Extract the (X, Y) coordinate from the center of the cell holding the provided text.  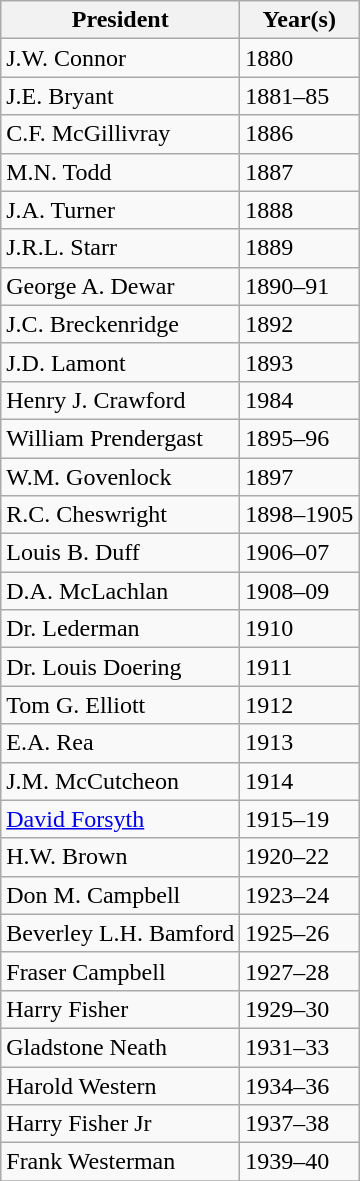
1890–91 (300, 286)
Henry J. Crawford (120, 400)
1939–40 (300, 1162)
H.W. Brown (120, 857)
J.E. Bryant (120, 96)
E.A. Rea (120, 743)
J.C. Breckenridge (120, 324)
1881–85 (300, 96)
Beverley L.H. Bamford (120, 933)
J.D. Lamont (120, 362)
1887 (300, 172)
1920–22 (300, 857)
1914 (300, 781)
Year(s) (300, 20)
1910 (300, 629)
R.C. Cheswright (120, 515)
1893 (300, 362)
1906–07 (300, 553)
Gladstone Neath (120, 1047)
W.M. Govenlock (120, 477)
David Forsyth (120, 819)
Harry Fisher (120, 1009)
William Prendergast (120, 438)
1889 (300, 248)
1886 (300, 134)
J.W. Connor (120, 58)
1892 (300, 324)
George A. Dewar (120, 286)
1925–26 (300, 933)
Frank Westerman (120, 1162)
Dr. Louis Doering (120, 667)
1895–96 (300, 438)
Tom G. Elliott (120, 705)
J.M. McCutcheon (120, 781)
Dr. Lederman (120, 629)
D.A. McLachlan (120, 591)
1897 (300, 477)
Fraser Campbell (120, 971)
Harold Western (120, 1085)
Don M. Campbell (120, 895)
1984 (300, 400)
1908–09 (300, 591)
1912 (300, 705)
1927–28 (300, 971)
Harry Fisher Jr (120, 1124)
1913 (300, 743)
J.R.L. Starr (120, 248)
1937–38 (300, 1124)
1923–24 (300, 895)
Louis B. Duff (120, 553)
1931–33 (300, 1047)
1898–1905 (300, 515)
1888 (300, 210)
1934–36 (300, 1085)
M.N. Todd (120, 172)
1929–30 (300, 1009)
President (120, 20)
J.A. Turner (120, 210)
1911 (300, 667)
C.F. McGillivray (120, 134)
1915–19 (300, 819)
1880 (300, 58)
